Locate the cell with the specified text and output its (x, y) center coordinate. 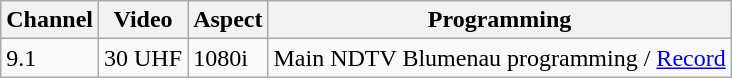
Programming (500, 20)
Aspect (228, 20)
9.1 (50, 58)
Main NDTV Blumenau programming / Record (500, 58)
Channel (50, 20)
1080i (228, 58)
30 UHF (144, 58)
Video (144, 20)
